Output the [X, Y] coordinate of the center of the cell containing the given text.  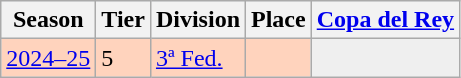
2024–25 [48, 58]
Tier [124, 20]
Copa del Rey [385, 20]
5 [124, 58]
Place [279, 20]
3ª Fed. [198, 58]
Division [198, 20]
Season [48, 20]
